For the text-containing cell, return its midpoint in [x, y] coordinate format. 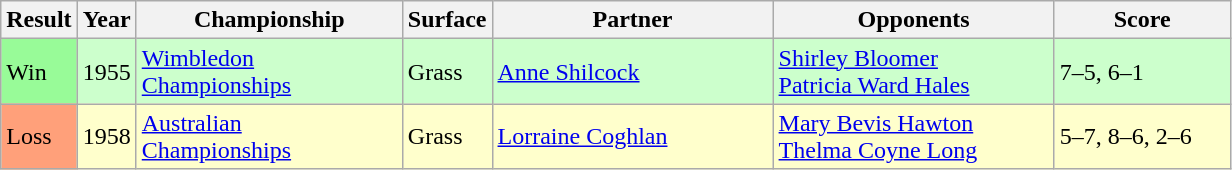
Year [106, 20]
Lorraine Coghlan [632, 136]
Australian Championships [269, 136]
Score [1142, 20]
Loss [39, 136]
1958 [106, 136]
Shirley Bloomer Patricia Ward Hales [914, 72]
5–7, 8–6, 2–6 [1142, 136]
Partner [632, 20]
Wimbledon Championships [269, 72]
Opponents [914, 20]
Surface [447, 20]
Mary Bevis Hawton Thelma Coyne Long [914, 136]
Win [39, 72]
Anne Shilcock [632, 72]
7–5, 6–1 [1142, 72]
Championship [269, 20]
Result [39, 20]
1955 [106, 72]
